Return the [x, y] coordinate for the center point of the cell that contains the specified text.  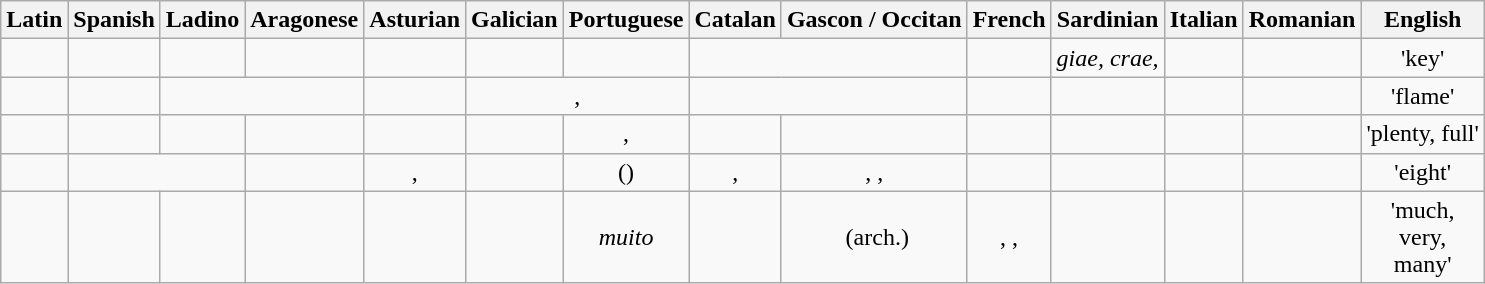
Asturian [415, 20]
Catalan [735, 20]
() [626, 172]
Galician [515, 20]
'plenty, full' [1422, 134]
giae, crae, [1108, 58]
Latin [34, 20]
Romanian [1302, 20]
'eight' [1422, 172]
Italian [1204, 20]
'flame' [1422, 96]
'key' [1422, 58]
Sardinian [1108, 20]
'much,very,many' [1422, 237]
muito [626, 237]
(arch.) [874, 237]
French [1009, 20]
Portuguese [626, 20]
Aragonese [304, 20]
Gascon / Occitan [874, 20]
Ladino [202, 20]
English [1422, 20]
Spanish [114, 20]
